Pinpoint the cell where the given text exists, returning its [X, Y] midpoint coordinate. 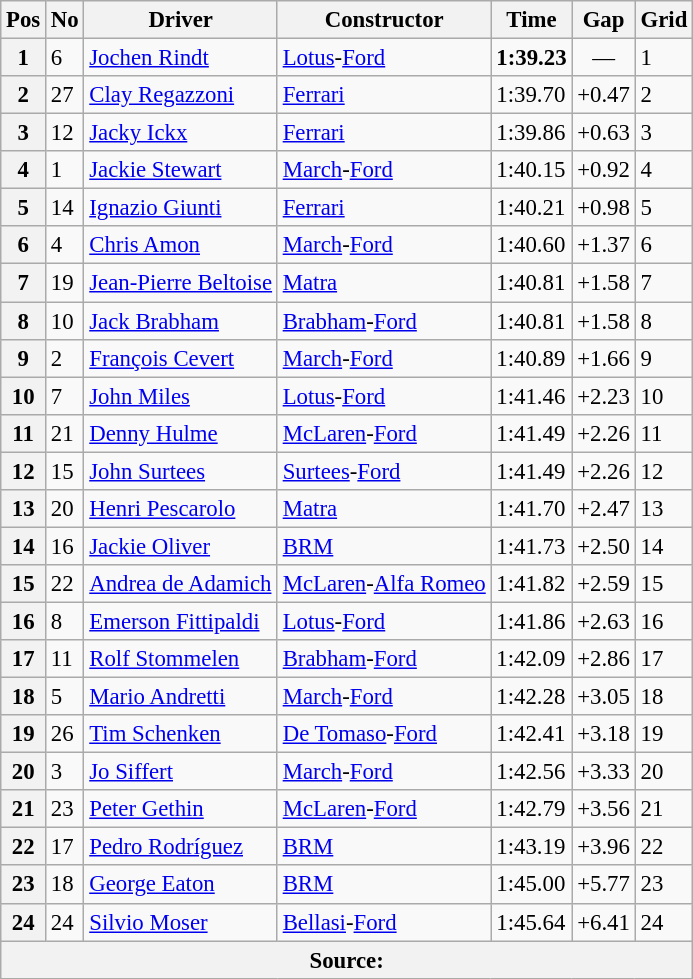
+2.50 [604, 546]
+5.77 [604, 885]
Silvio Moser [180, 922]
Mario Andretti [180, 697]
1:39.86 [532, 133]
Grid [664, 20]
John Surtees [180, 471]
George Eaton [180, 885]
Andrea de Adamich [180, 584]
Gap [604, 20]
Tim Schenken [180, 734]
Pos [24, 20]
Jo Siffert [180, 772]
Jean-Pierre Beltoise [180, 283]
Ignazio Giunti [180, 208]
1:40.15 [532, 170]
1:43.19 [532, 847]
1:42.41 [532, 734]
Jackie Stewart [180, 170]
27 [65, 95]
Time [532, 20]
1:42.79 [532, 809]
— [604, 58]
+3.56 [604, 809]
1:40.60 [532, 245]
1:42.56 [532, 772]
Bellasi-Ford [384, 922]
1:42.28 [532, 697]
1:41.86 [532, 621]
1:39.23 [532, 58]
+1.37 [604, 245]
Source: [347, 960]
+2.86 [604, 659]
+3.05 [604, 697]
+3.18 [604, 734]
Chris Amon [180, 245]
+2.59 [604, 584]
+1.66 [604, 358]
1:45.00 [532, 885]
Henri Pescarolo [180, 509]
Jochen Rindt [180, 58]
Rolf Stommelen [180, 659]
+2.23 [604, 396]
1:41.73 [532, 546]
1:45.64 [532, 922]
1:40.89 [532, 358]
1:41.82 [532, 584]
François Cevert [180, 358]
Surtees-Ford [384, 471]
+0.63 [604, 133]
No [65, 20]
+0.98 [604, 208]
Jack Brabham [180, 321]
1:39.70 [532, 95]
1:41.70 [532, 509]
De Tomaso-Ford [384, 734]
Driver [180, 20]
Pedro Rodríguez [180, 847]
Clay Regazzoni [180, 95]
Jackie Oliver [180, 546]
1:41.46 [532, 396]
Jacky Ickx [180, 133]
+2.63 [604, 621]
Peter Gethin [180, 809]
+2.47 [604, 509]
John Miles [180, 396]
1:42.09 [532, 659]
Constructor [384, 20]
+0.47 [604, 95]
+6.41 [604, 922]
McLaren-Alfa Romeo [384, 584]
+0.92 [604, 170]
Denny Hulme [180, 433]
+3.96 [604, 847]
+3.33 [604, 772]
1:40.21 [532, 208]
Emerson Fittipaldi [180, 621]
26 [65, 734]
